Return the [x, y] coordinate for the center point of the cell that contains the specified text.  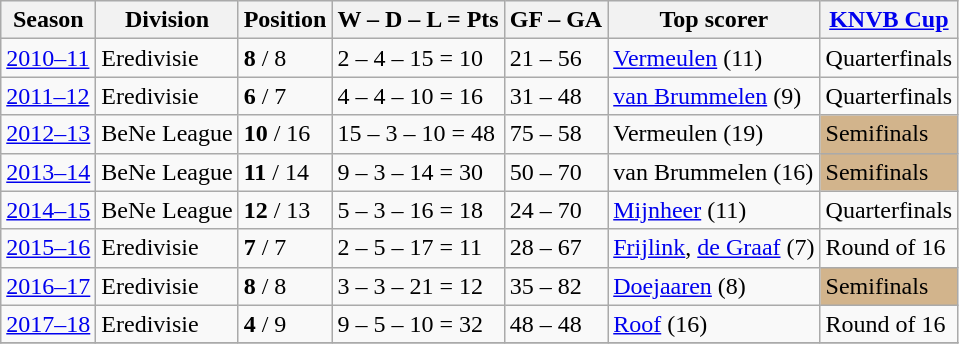
van Brummelen (9) [714, 96]
75 – 58 [556, 134]
3 – 3 – 21 = 12 [418, 286]
9 – 5 – 10 = 32 [418, 324]
6 / 7 [285, 96]
24 – 70 [556, 210]
W – D – L = Pts [418, 20]
35 – 82 [556, 286]
12 / 13 [285, 210]
Vermeulen (19) [714, 134]
Division [167, 20]
GF – GA [556, 20]
Frijlink, de Graaf (7) [714, 248]
31 – 48 [556, 96]
2 – 5 – 17 = 11 [418, 248]
11 / 14 [285, 172]
50 – 70 [556, 172]
Position [285, 20]
4 – 4 – 10 = 16 [418, 96]
van Brummelen (16) [714, 172]
Vermeulen (11) [714, 58]
Mijnheer (11) [714, 210]
2010–11 [48, 58]
2016–17 [48, 286]
15 – 3 – 10 = 48 [418, 134]
48 – 48 [556, 324]
Season [48, 20]
KNVB Cup [889, 20]
2011–12 [48, 96]
7 / 7 [285, 248]
5 – 3 – 16 = 18 [418, 210]
9 – 3 – 14 = 30 [418, 172]
2 – 4 – 15 = 10 [418, 58]
Doejaaren (8) [714, 286]
10 / 16 [285, 134]
2012–13 [48, 134]
Top scorer [714, 20]
21 – 56 [556, 58]
4 / 9 [285, 324]
28 – 67 [556, 248]
2015–16 [48, 248]
2013–14 [48, 172]
Roof (16) [714, 324]
2017–18 [48, 324]
2014–15 [48, 210]
